Identify which cell holds the provided text, then report its (x, y) central coordinate. 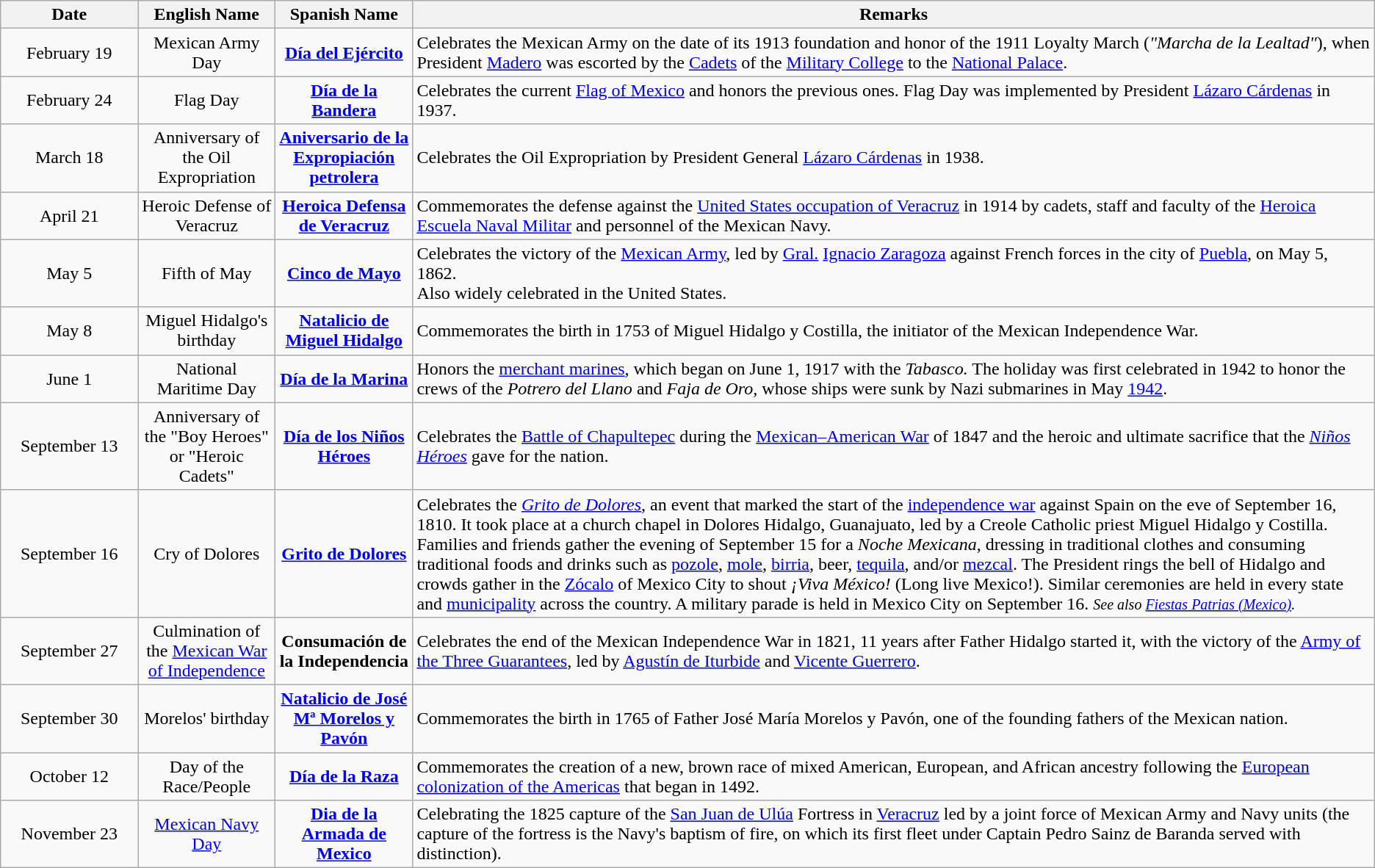
Natalicio de José Mª Morelos y Pavón (344, 718)
November 23 (69, 834)
May 8 (69, 330)
September 27 (69, 651)
Natalicio de Miguel Hidalgo (344, 330)
English Name (207, 15)
Mexican Army Day (207, 53)
Culmination of the Mexican War of Independence (207, 651)
Heroic Defense of Veracruz (207, 216)
Flag Day (207, 100)
Día de la Bandera (344, 100)
May 5 (69, 273)
Cry of Dolores (207, 554)
Celebrates the Oil Expropriation by President General Lázaro Cárdenas in 1938. (893, 158)
Dia de la Armada de Mexico (344, 834)
Consumación de la Independencia (344, 651)
September 30 (69, 718)
Day of the Race/People (207, 775)
Día del Ejército (344, 53)
Celebrates the current Flag of Mexico and honors the previous ones. Flag Day was implemented by President Lázaro Cárdenas in 1937. (893, 100)
Heroica Defensa de Veracruz (344, 216)
Día de los Niños Héroes (344, 446)
Día de la Raza (344, 775)
Grito de Dolores (344, 554)
April 21 (69, 216)
June 1 (69, 379)
March 18 (69, 158)
Mexican Navy Day (207, 834)
February 19 (69, 53)
September 13 (69, 446)
September 16 (69, 554)
National Maritime Day (207, 379)
Commemorates the birth in 1753 of Miguel Hidalgo y Costilla, the initiator of the Mexican Independence War. (893, 330)
Morelos' birthday (207, 718)
Date (69, 15)
October 12 (69, 775)
Remarks (893, 15)
Cinco de Mayo (344, 273)
Commemorates the birth in 1765 of Father José María Morelos y Pavón, one of the founding fathers of the Mexican nation. (893, 718)
Fifth of May (207, 273)
Anniversary of the Oil Expropriation (207, 158)
Anniversary of the "Boy Heroes" or "Heroic Cadets" (207, 446)
Spanish Name (344, 15)
Miguel Hidalgo's birthday (207, 330)
Aniversario de la Expropiación petrolera (344, 158)
Día de la Marina (344, 379)
February 24 (69, 100)
